Search for the cell housing the specified text and yield its [x, y] center coordinate. 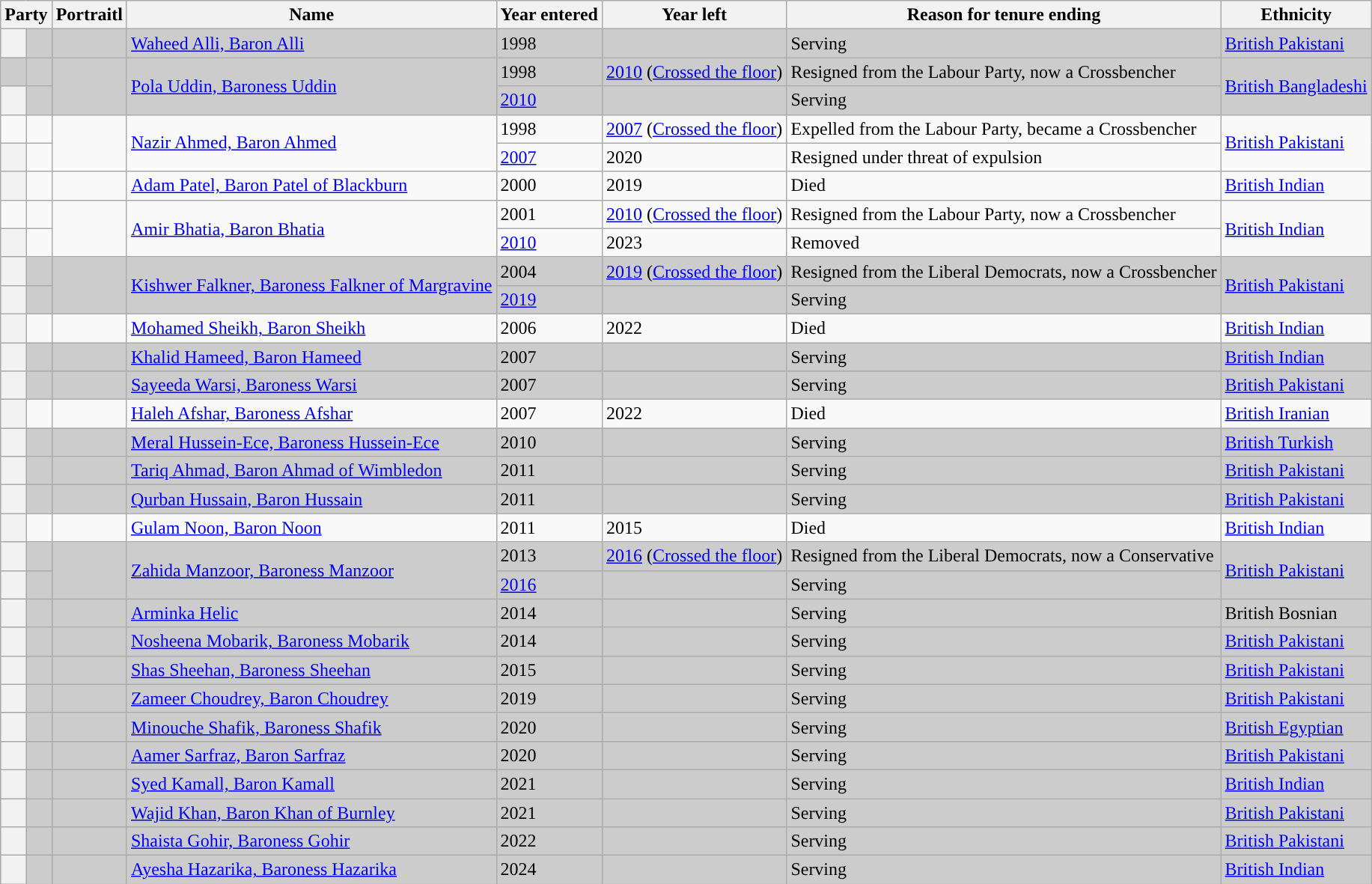
British Iranian [1296, 414]
Shas Sheehan, Baroness Sheehan [311, 670]
2013 [549, 556]
2001 [549, 214]
Year entered [549, 15]
Waheed Alli, Baron Alli [311, 43]
Expelled from the Labour Party, became a Crossbencher [1004, 129]
2004 [549, 271]
Gulam Noon, Baron Noon [311, 528]
Reason for tenure ending [1004, 15]
Resigned from the Liberal Democrats, now a Conservative [1004, 556]
British Bosnian [1296, 613]
Nazir Ahmed, Baron Ahmed [311, 143]
2016 [549, 585]
Aamer Sarfraz, Baron Sarfraz [311, 755]
Zameer Choudrey, Baron Choudrey [311, 698]
Ayesha Hazarika, Baroness Hazarika [311, 870]
Minouche Shafik, Baroness Shafik [311, 727]
Ethnicity [1296, 15]
2016 (Crossed the floor) [694, 556]
Haleh Afshar, Baroness Afshar [311, 414]
British Egyptian [1296, 727]
British Turkish [1296, 442]
Removed [1004, 243]
Name [311, 15]
Shaista Gohir, Baroness Gohir [311, 841]
2006 [549, 328]
Zahida Manzoor, Baroness Manzoor [311, 570]
British Bangladeshi [1296, 86]
Party [26, 15]
2024 [549, 870]
Arminka Helic [311, 613]
Tariq Ahmad, Baron Ahmad of Wimbledon [311, 471]
Khalid Hameed, Baron Hameed [311, 357]
Year left [694, 15]
Sayeeda Warsi, Baroness Warsi [311, 385]
Wajid Khan, Baron Khan of Burnley [311, 812]
Adam Patel, Baron Patel of Blackburn [311, 186]
2023 [694, 243]
Kishwer Falkner, Baroness Falkner of Margravine [311, 285]
Qurban Hussain, Baron Hussain [311, 499]
Syed Kamall, Baron Kamall [311, 784]
Resigned from the Liberal Democrats, now a Crossbencher [1004, 271]
Pola Uddin, Baroness Uddin [311, 86]
Resigned under threat of expulsion [1004, 157]
Meral Hussein-Ece, Baroness Hussein-Ece [311, 442]
Portraitl [89, 15]
2000 [549, 186]
Nosheena Mobarik, Baroness Mobarik [311, 641]
Amir Bhatia, Baron Bhatia [311, 228]
2007 (Crossed the floor) [694, 129]
Mohamed Sheikh, Baron Sheikh [311, 328]
2019 (Crossed the floor) [694, 271]
